Search for the cell housing the specified text and yield its (X, Y) center coordinate. 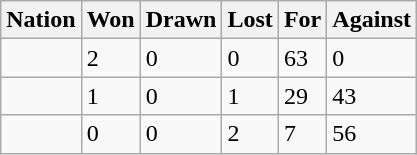
7 (302, 134)
Nation (41, 20)
For (302, 20)
43 (372, 96)
Lost (250, 20)
Against (372, 20)
Won (110, 20)
63 (302, 58)
29 (302, 96)
Drawn (181, 20)
56 (372, 134)
